Identify which cell holds the provided text, then report its [x, y] central coordinate. 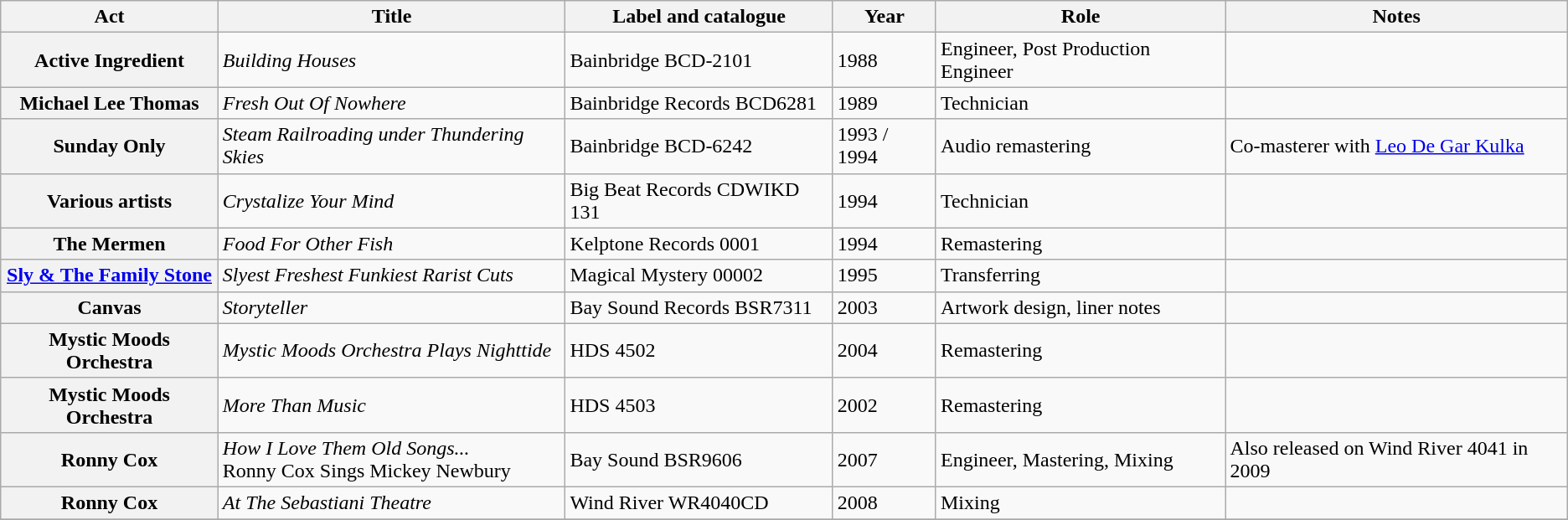
Magical Mystery 00002 [699, 275]
Act [110, 17]
Wind River WR4040CD [699, 502]
Kelptone Records 0001 [699, 244]
Label and catalogue [699, 17]
Also released on Wind River 4041 in 2009 [1396, 459]
Audio remastering [1081, 146]
Michael Lee Thomas [110, 103]
Bainbridge Records BCD6281 [699, 103]
Big Beat Records CDWIKD 131 [699, 201]
Role [1081, 17]
Slyest Freshest Funkiest Rarist Cuts [392, 275]
Transferring [1081, 275]
1993 / 1994 [885, 146]
Canvas [110, 307]
Bay Sound BSR9606 [699, 459]
2008 [885, 502]
Crystalize Your Mind [392, 201]
Engineer, Mastering, Mixing [1081, 459]
Notes [1396, 17]
1988 [885, 60]
Sly & The Family Stone [110, 275]
1995 [885, 275]
The Mermen [110, 244]
Steam Railroading under Thundering Skies [392, 146]
HDS 4503 [699, 405]
2003 [885, 307]
HDS 4502 [699, 350]
At The Sebastiani Theatre [392, 502]
Food For Other Fish [392, 244]
Fresh Out Of Nowhere [392, 103]
More Than Music [392, 405]
Bay Sound Records BSR7311 [699, 307]
How I Love Them Old Songs...Ronny Cox Sings Mickey Newbury [392, 459]
2002 [885, 405]
Various artists [110, 201]
Bainbridge BCD-2101 [699, 60]
Mystic Moods Orchestra Plays Nighttide [392, 350]
Bainbridge BCD-6242 [699, 146]
Artwork design, liner notes [1081, 307]
2007 [885, 459]
Storyteller [392, 307]
2004 [885, 350]
Year [885, 17]
Title [392, 17]
Co-masterer with Leo De Gar Kulka [1396, 146]
Sunday Only [110, 146]
Building Houses [392, 60]
Active Ingredient [110, 60]
Mixing [1081, 502]
Engineer, Post Production Engineer [1081, 60]
1989 [885, 103]
